Locate the cell with the specified text and output its [x, y] center coordinate. 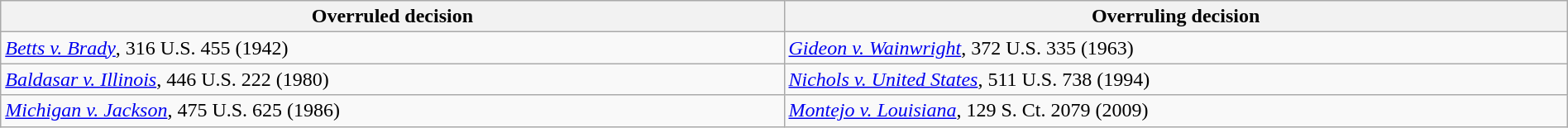
Overruling decision [1176, 17]
Michigan v. Jackson, 475 U.S. 625 (1986) [392, 111]
Gideon v. Wainwright, 372 U.S. 335 (1963) [1176, 48]
Nichols v. United States, 511 U.S. 738 (1994) [1176, 79]
Montejo v. Louisiana, 129 S. Ct. 2079 (2009) [1176, 111]
Baldasar v. Illinois, 446 U.S. 222 (1980) [392, 79]
Overruled decision [392, 17]
Betts v. Brady, 316 U.S. 455 (1942) [392, 48]
